Output the (x, y) coordinate of the center of the cell containing the given text.  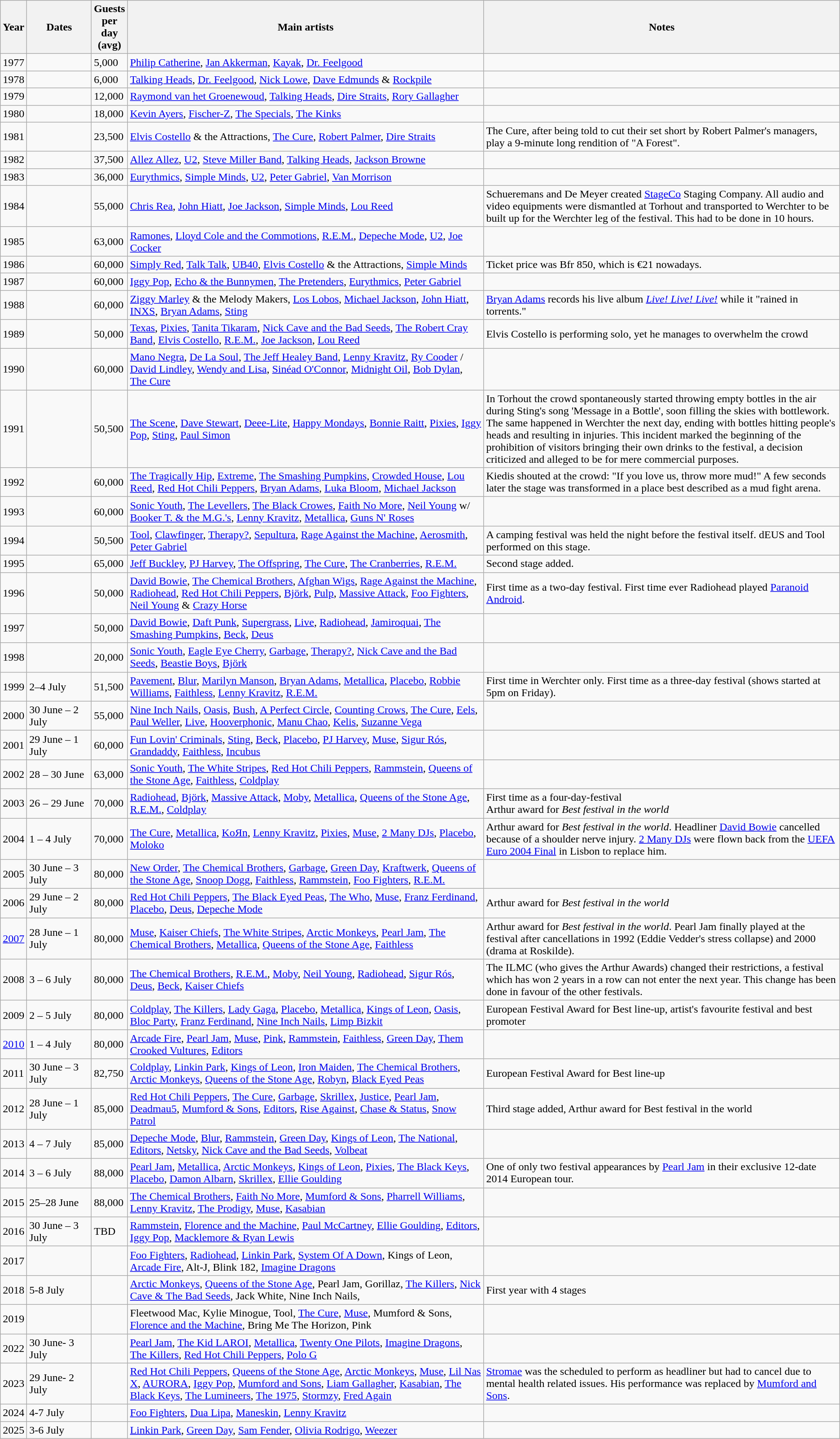
Arcade Fire, Pearl Jam, Muse, Pink, Rammstein, Faithless, Green Day, Them Crooked Vultures, Editors (306, 1044)
2013 (13, 1144)
The Chemical Brothers, R.E.M., Moby, Neil Young, Radiohead, Sigur Rós, Deus, Beck, Kaiser Chiefs (306, 980)
2004 (13, 838)
36,000 (109, 177)
Ziggy Marley & the Melody Makers, Los Lobos, Michael Jackson, John Hiatt, INXS, Bryan Adams, Sting (306, 304)
Guests per day (avg) (109, 27)
Allez Allez, U2, Steve Miller Band, Talking Heads, Jackson Browne (306, 160)
1986 (13, 264)
Notes (661, 27)
29 June – 2 July (59, 903)
26 – 29 June (59, 803)
TBD (109, 1232)
European Festival Award for Best line-up, artist's favourite festival and best promoter (661, 1015)
2005 (13, 874)
2012 (13, 1109)
1984 (13, 206)
Pavement, Blur, Marilyn Manson, Bryan Adams, Metallica, Placebo, Robbie Williams, Faithless, Lenny Kravitz, R.E.M. (306, 687)
Foo Fighters, Radiohead, Linkin Park, System Of A Down, Kings of Leon, Arcade Fire, Alt-J, Blink 182, Imagine Dragons (306, 1260)
Fun Lovin' Criminals, Sting, Beck, Placebo, PJ Harvey, Muse, Sigur Rós, Grandaddy, Faithless, Incubus (306, 745)
Elvis Costello is performing solo, yet he manages to overwhelm the crowd (661, 334)
One of only two festival appearances by Pearl Jam in their exclusive 12-date 2014 European tour. (661, 1173)
1988 (13, 304)
Bryan Adams records his live album Live! Live! Live! while it "rained in torrents." (661, 304)
6,000 (109, 79)
Foo Fighters, Dua Lipa, Maneskin, Lenny Kravitz (306, 1413)
Arctic Monkeys, Queens of the Stone Age, Pearl Jam, Gorillaz, The Killers, Nick Cave & The Bad Seeds, Jack White, Nine Inch Nails, (306, 1290)
2002 (13, 774)
20,000 (109, 657)
Sonic Youth, The White Stripes, Red Hot Chili Peppers, Rammstein, Queens of the Stone Age, Faithless, Coldplay (306, 774)
Coldplay, Linkin Park, Kings of Leon, Iron Maiden, The Chemical Brothers, Arctic Monkeys, Queens of the Stone Age, Robyn, Black Eyed Peas (306, 1074)
The Cure, after being told to cut their set short by Robert Palmer's managers, play a 9-minute long rendition of "A Forest". (661, 136)
Talking Heads, Dr. Feelgood, Nick Lowe, Dave Edmunds & Rockpile (306, 79)
1978 (13, 79)
2001 (13, 745)
Linkin Park, Green Day, Sam Fender, Olivia Rodrigo, Weezer (306, 1430)
Third stage added, Arthur award for Best festival in the world (661, 1109)
A camping festival was held the night before the festival itself. dEUS and Tool performed on this stage. (661, 540)
First time in Werchter only. First time as a three-day festival (shows started at 5pm on Friday). (661, 687)
2011 (13, 1074)
Depeche Mode, Blur, Rammstein, Green Day, Kings of Leon, The National, Editors, Netsky, Nick Cave and the Bad Seeds, Volbeat (306, 1144)
1981 (13, 136)
Arthur award for Best festival in the world (661, 903)
2014 (13, 1173)
Philip Catherine, Jan Akkerman, Kayak, Dr. Feelgood (306, 62)
The Scene, Dave Stewart, Deee-Lite, Happy Mondays, Bonnie Raitt, Pixies, Iggy Pop, Sting, Paul Simon (306, 429)
2010 (13, 1044)
5-8 July (59, 1290)
82,750 (109, 1074)
1982 (13, 160)
2025 (13, 1430)
37,500 (109, 160)
Year (13, 27)
2003 (13, 803)
1987 (13, 281)
Muse, Kaiser Chiefs, The White Stripes, Arctic Monkeys, Pearl Jam, The Chemical Brothers, Metallica, Queens of the Stone Age, Faithless (306, 939)
51,500 (109, 687)
Ticket price was Bfr 850, which is €21 nowadays. (661, 264)
The Chemical Brothers, Faith No More, Mumford & Sons, Pharrell Williams, Lenny Kravitz, The Prodigy, Muse, Kasabian (306, 1202)
2016 (13, 1232)
1977 (13, 62)
1997 (13, 628)
1996 (13, 593)
2019 (13, 1319)
1999 (13, 687)
Chris Rea, John Hiatt, Joe Jackson, Simple Minds, Lou Reed (306, 206)
Rammstein, Florence and the Machine, Paul McCartney, Ellie Goulding, Editors, Iggy Pop, Macklemore & Ryan Lewis (306, 1232)
Main artists (306, 27)
Pearl Jam, Metallica, Arctic Monkeys, Kings of Leon, Pixies, The Black Keys, Placebo, Damon Albarn, Skrillex, Ellie Goulding (306, 1173)
1985 (13, 241)
1983 (13, 177)
1980 (13, 114)
Red Hot Chili Peppers, The Cure, Garbage, Skrillex, Justice, Pearl Jam, Deadmau5, Mumford & Sons, Editors, Rise Against, Chase & Status, Snow Patrol (306, 1109)
2017 (13, 1260)
Nine Inch Nails, Oasis, Bush, A Perfect Circle, Counting Crows, The Cure, Eels, Paul Weller, Live, Hooverphonic, Manu Chao, Kelis, Suzanne Vega (306, 715)
30 June- 3 July (59, 1348)
Dates (59, 27)
5,000 (109, 62)
4 – 7 July (59, 1144)
Texas, Pixies, Tanita Tikaram, Nick Cave and the Bad Seeds, The Robert Cray Band, Elvis Costello, R.E.M., Joe Jackson, Lou Reed (306, 334)
2015 (13, 1202)
Kevin Ayers, Fischer-Z, The Specials, The Kinks (306, 114)
The Tragically Hip, Extreme, The Smashing Pumpkins, Crowded House, Lou Reed, Red Hot Chili Peppers, Bryan Adams, Luka Bloom, Michael Jackson (306, 482)
2006 (13, 903)
2007 (13, 939)
Second stage added. (661, 564)
Simply Red, Talk Talk, UB40, Elvis Costello & the Attractions, Simple Minds (306, 264)
The Cure, Metallica, KoЯn, Lenny Kravitz, Pixies, Muse, 2 Many DJs, Placebo, Moloko (306, 838)
Ramones, Lloyd Cole and the Commotions, R.E.M., Depeche Mode, U2, Joe Cocker (306, 241)
23,500 (109, 136)
European Festival Award for Best line-up (661, 1074)
Radiohead, Björk, Massive Attack, Moby, Metallica, Queens of the Stone Age, R.E.M., Coldplay (306, 803)
Tool, Clawfinger, Therapy?, Sepultura, Rage Against the Machine, Aerosmith, Peter Gabriel (306, 540)
1991 (13, 429)
65,000 (109, 564)
New Order, The Chemical Brothers, Garbage, Green Day, Kraftwerk, Queens of the Stone Age, Snoop Dogg, Faithless, Rammstein, Foo Fighters, R.E.M. (306, 874)
First time as a two-day festival. First time ever Radiohead played Paranoid Android. (661, 593)
Elvis Costello & the Attractions, The Cure, Robert Palmer, Dire Straits (306, 136)
30 June – 2 July (59, 715)
First year with 4 stages (661, 1290)
2022 (13, 1348)
Coldplay, The Killers, Lady Gaga, Placebo, Metallica, Kings of Leon, Oasis, Bloc Party, Franz Ferdinand, Nine Inch Nails, Limp Bizkit (306, 1015)
Sonic Youth, Eagle Eye Cherry, Garbage, Therapy?, Nick Cave and the Bad Seeds, Beastie Boys, Björk (306, 657)
2000 (13, 715)
1989 (13, 334)
Iggy Pop, Echo & the Bunnymen, The Pretenders, Eurythmics, Peter Gabriel (306, 281)
2018 (13, 1290)
1993 (13, 512)
First time as a four-day-festival Arthur award for Best festival in the world (661, 803)
David Bowie, Daft Punk, Supergrass, Live, Radiohead, Jamiroquai, The Smashing Pumpkins, Beck, Deus (306, 628)
Jeff Buckley, PJ Harvey, The Offspring, The Cure, The Cranberries, R.E.M. (306, 564)
4-7 July (59, 1413)
Pearl Jam, The Kid LAROI, Metallica, Twenty One Pilots, Imagine Dragons, The Killers, Red Hot Chili Peppers, Polo G (306, 1348)
29 June – 1 July (59, 745)
Eurythmics, Simple Minds, U2, Peter Gabriel, Van Morrison (306, 177)
25–28 June (59, 1202)
18,000 (109, 114)
Red Hot Chili Peppers, The Black Eyed Peas, The Who, Muse, Franz Ferdinand, Placebo, Deus, Depeche Mode (306, 903)
3-6 July (59, 1430)
1990 (13, 369)
2009 (13, 1015)
1992 (13, 482)
2008 (13, 980)
Sonic Youth, The Levellers, The Black Crowes, Faith No More, Neil Young w/ Booker T. & the M.G.'s, Lenny Kravitz, Metallica, Guns N' Roses (306, 512)
2 – 5 July (59, 1015)
Fleetwood Mac, Kylie Minogue, Tool, The Cure, Muse, Mumford & Sons, Florence and the Machine, Bring Me The Horizon, Pink (306, 1319)
1979 (13, 97)
29 June- 2 July (59, 1384)
2024 (13, 1413)
2023 (13, 1384)
Raymond van het Groenewoud, Talking Heads, Dire Straits, Rory Gallagher (306, 97)
1998 (13, 657)
1995 (13, 564)
28 – 30 June (59, 774)
1994 (13, 540)
12,000 (109, 97)
2–4 July (59, 687)
